Extract the [X, Y] coordinate from the center of the cell holding the provided text.  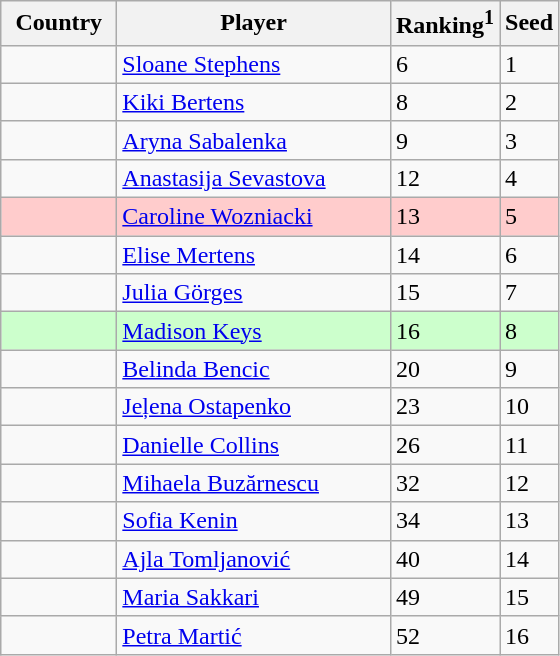
Danielle Collins [254, 445]
7 [530, 293]
40 [444, 559]
Country [59, 24]
3 [530, 140]
Ajla Tomljanović [254, 559]
Caroline Wozniacki [254, 217]
Jeļena Ostapenko [254, 407]
Mihaela Buzărnescu [254, 483]
Anastasija Sevastova [254, 178]
Elise Mertens [254, 255]
Belinda Bencic [254, 369]
1 [530, 64]
49 [444, 597]
52 [444, 635]
26 [444, 445]
Player [254, 24]
10 [530, 407]
Seed [530, 24]
2 [530, 102]
Madison Keys [254, 331]
23 [444, 407]
Kiki Bertens [254, 102]
20 [444, 369]
5 [530, 217]
Aryna Sabalenka [254, 140]
Ranking1 [444, 24]
4 [530, 178]
34 [444, 521]
Maria Sakkari [254, 597]
32 [444, 483]
11 [530, 445]
Petra Martić [254, 635]
Julia Görges [254, 293]
Sofia Kenin [254, 521]
Sloane Stephens [254, 64]
